For the text-containing cell, return its midpoint in [x, y] coordinate format. 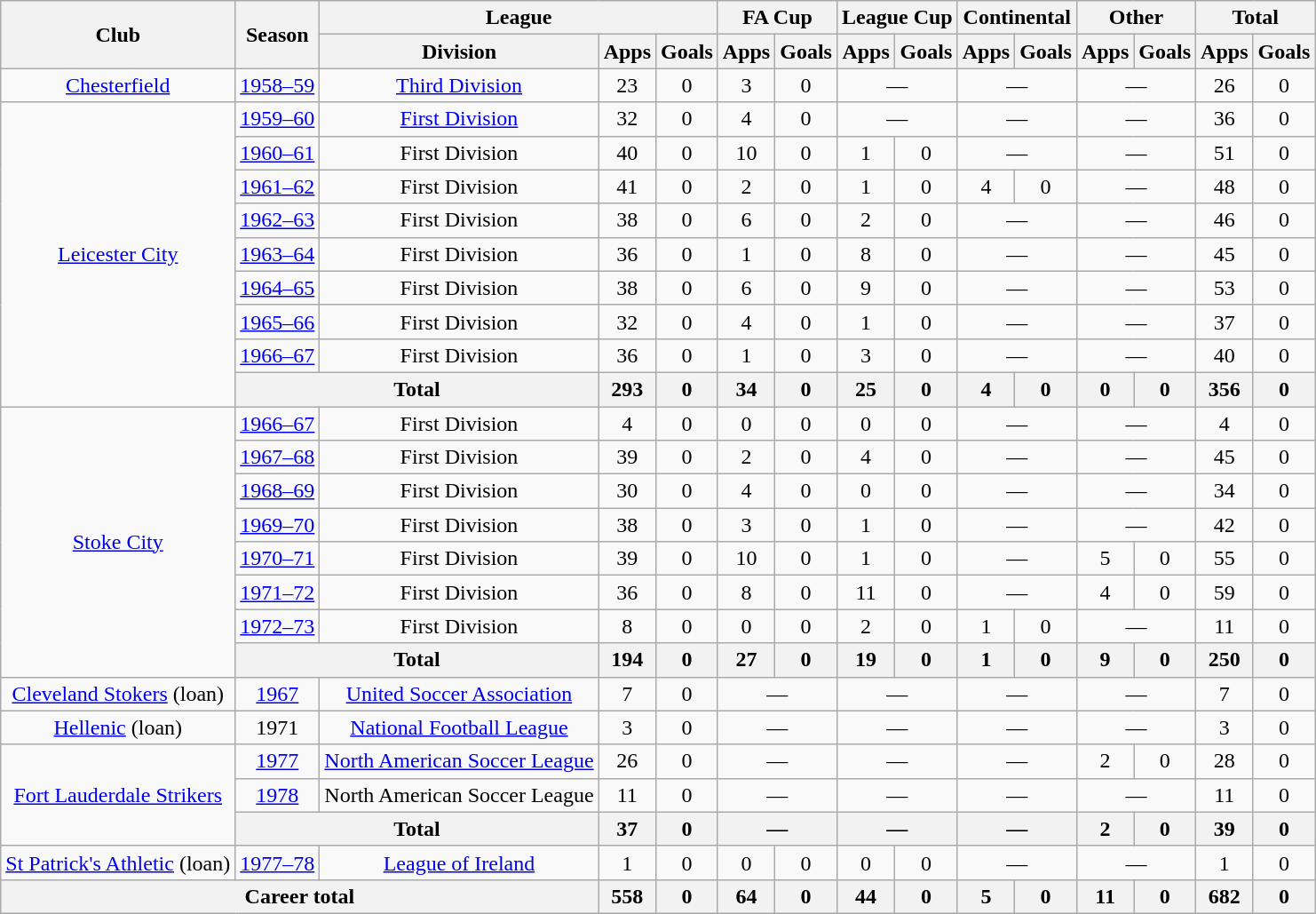
Third Division [459, 85]
1971–72 [277, 592]
1967 [277, 694]
Leicester City [118, 254]
44 [865, 896]
1964–65 [277, 288]
1978 [277, 795]
St Patrick's Athletic (loan) [118, 862]
1958–59 [277, 85]
Cleveland Stokers (loan) [118, 694]
1962–63 [277, 220]
Season [277, 35]
League Cup [897, 18]
41 [627, 187]
League of Ireland [459, 862]
293 [627, 389]
1965–66 [277, 322]
25 [865, 389]
FA Cup [777, 18]
558 [627, 896]
194 [627, 660]
55 [1225, 559]
250 [1225, 660]
Other [1136, 18]
Division [459, 52]
19 [865, 660]
27 [746, 660]
42 [1225, 525]
64 [746, 896]
1967–68 [277, 457]
1959–60 [277, 119]
League [519, 18]
National Football League [459, 727]
30 [627, 491]
1968–69 [277, 491]
1969–70 [277, 525]
Club [118, 35]
682 [1225, 896]
1960–61 [277, 153]
51 [1225, 153]
Chesterfield [118, 85]
1961–62 [277, 187]
1972–73 [277, 626]
23 [627, 85]
1963–64 [277, 254]
Hellenic (loan) [118, 727]
356 [1225, 389]
46 [1225, 220]
Stoke City [118, 542]
Fort Lauderdale Strikers [118, 795]
53 [1225, 288]
Career total [300, 896]
1970–71 [277, 559]
1977–78 [277, 862]
1977 [277, 761]
48 [1225, 187]
28 [1225, 761]
59 [1225, 592]
United Soccer Association [459, 694]
1971 [277, 727]
Continental [1017, 18]
